Return (X, Y) of the center of cell containing provided text 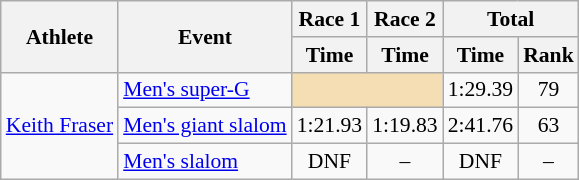
Race 2 (404, 19)
1:29.39 (480, 90)
Men's slalom (205, 162)
Men's super-G (205, 90)
Keith Fraser (60, 126)
79 (548, 90)
Men's giant slalom (205, 126)
1:21.93 (330, 126)
Race 1 (330, 19)
1:19.83 (404, 126)
Total (511, 19)
Athlete (60, 36)
2:41.76 (480, 126)
Rank (548, 55)
Event (205, 36)
63 (548, 126)
